For the text-containing cell, return its midpoint in (x, y) coordinate format. 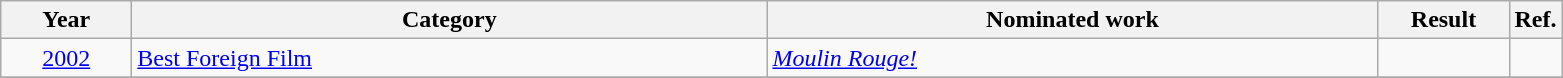
Year (66, 20)
Nominated work (1072, 20)
2002 (66, 58)
Moulin Rouge! (1072, 58)
Best Foreign Film (450, 58)
Category (450, 20)
Ref. (1536, 20)
Result (1444, 20)
